Return the [x, y] coordinate for the center point of the cell that contains the specified text.  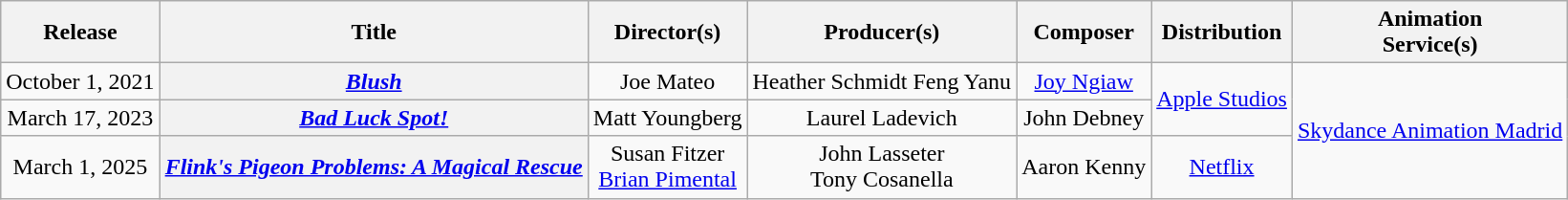
Susan FitzerBrian Pimental [667, 167]
Apple Studios [1222, 100]
Director(s) [667, 33]
Producer(s) [882, 33]
March 17, 2023 [80, 118]
Skydance Animation Madrid [1429, 130]
Joy Ngiaw [1084, 81]
Aaron Kenny [1084, 167]
Matt Youngberg [667, 118]
Joe Mateo [667, 81]
Blush [374, 81]
Composer [1084, 33]
John Debney [1084, 118]
Release [80, 33]
Flink's Pigeon Problems: A Magical Rescue [374, 167]
Heather Schmidt Feng Yanu [882, 81]
Title [374, 33]
Distribution [1222, 33]
John LasseterTony Cosanella [882, 167]
AnimationService(s) [1429, 33]
Laurel Ladevich [882, 118]
Bad Luck Spot! [374, 118]
Netflix [1222, 167]
October 1, 2021 [80, 81]
March 1, 2025 [80, 167]
